Pinpoint the cell where the given text exists, returning its (x, y) midpoint coordinate. 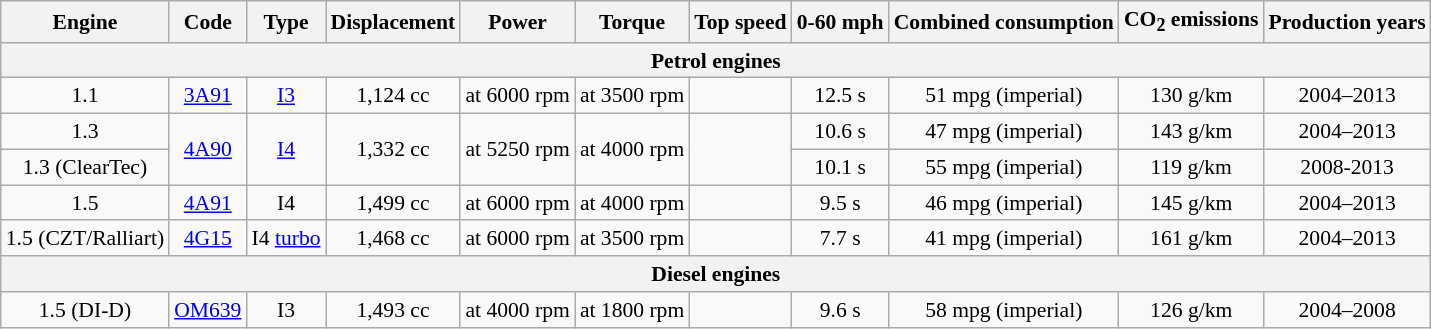
1,124 cc (394, 96)
58 mpg (imperial) (1004, 310)
at 5250 rpm (517, 150)
Engine (85, 22)
12.5 s (840, 96)
Diesel engines (716, 274)
Combined consumption (1004, 22)
119 g/km (1191, 167)
CO2 emissions (1191, 22)
143 g/km (1191, 132)
1.5 (DI-D) (85, 310)
I4 turbo (286, 239)
1.3 (ClearTec) (85, 167)
1,499 cc (394, 203)
51 mpg (imperial) (1004, 96)
1,493 cc (394, 310)
1,468 cc (394, 239)
2004–2008 (1346, 310)
7.7 s (840, 239)
1,332 cc (394, 150)
55 mpg (imperial) (1004, 167)
Power (517, 22)
Torque (632, 22)
10.6 s (840, 132)
Top speed (740, 22)
1.3 (85, 132)
9.6 s (840, 310)
4A91 (208, 203)
46 mpg (imperial) (1004, 203)
41 mpg (imperial) (1004, 239)
10.1 s (840, 167)
3A91 (208, 96)
0-60 mph (840, 22)
OM639 (208, 310)
126 g/km (1191, 310)
2008-2013 (1346, 167)
Code (208, 22)
4A90 (208, 150)
Petrol engines (716, 61)
Production years (1346, 22)
47 mpg (imperial) (1004, 132)
161 g/km (1191, 239)
Type (286, 22)
4G15 (208, 239)
130 g/km (1191, 96)
9.5 s (840, 203)
Displacement (394, 22)
1.5 (CZT/Ralliart) (85, 239)
1.1 (85, 96)
145 g/km (1191, 203)
1.5 (85, 203)
at 1800 rpm (632, 310)
